From the cell containing the given text, extract its center point as [X, Y] coordinate. 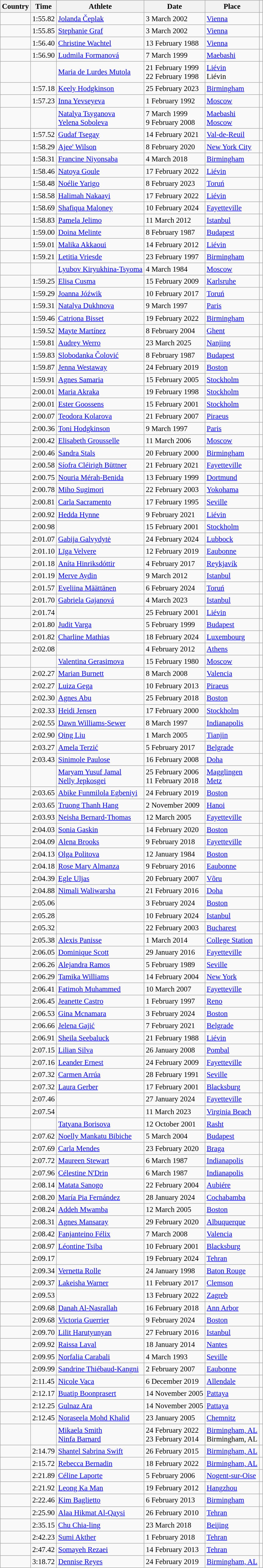
Carla Mendes [100, 1148]
8 February 2023 [174, 184]
Jenna Westaway [100, 367]
21 February 2007 [174, 416]
Natoya Goule [100, 171]
2:04.03 [44, 830]
Albuquerque [232, 1222]
Noelly Mankatu Bibiche [100, 1136]
25 February 2023 [174, 89]
2:01.10 [44, 551]
Leong Ka Man [100, 1488]
Hangzhou [232, 1488]
2:09.70 [44, 1332]
2:14.79 [44, 1451]
3:18.72 [44, 1562]
21 February 2021 [174, 465]
Birmingham, AL Birmingham, AL [232, 1435]
Rasht [232, 1124]
Abike Funmilola Egbeniyi [100, 793]
Jolanda Čeplak [100, 19]
Tamika Williams [100, 977]
2:03.27 [44, 747]
19 February 2012 [174, 1488]
Maebashi [232, 55]
24 February 2024 [174, 539]
Vernetta Rolle [100, 1271]
Lyubov Kiryukhina-Tsyoma [100, 269]
Célestine N'Drin [100, 1173]
2:01.82 [44, 637]
Síofra Cléirigh Büttner [100, 465]
2:02.55 [44, 723]
Natalya Tsyganova Yelena Soboleva [100, 118]
Sonia Gaskin [100, 830]
2:12.25 [44, 1406]
2:21.92 [44, 1488]
Aubiére [232, 1185]
2:00.78 [44, 490]
21 February 1988 [174, 1038]
2:08.97 [44, 1247]
26 February 2015 [174, 1451]
Reykjavík [232, 563]
1 February 1992 [174, 101]
Kim Baglietto [100, 1501]
2:25.90 [44, 1513]
4 March 1993 [174, 1357]
7 February 2021 [174, 1026]
Baton Rouge [232, 1271]
Jeanette Castro [100, 1001]
16 February 2018 [174, 1308]
11 March 2006 [174, 441]
Judit Varga [100, 625]
2:02.30 [44, 698]
8 February 2020 [174, 147]
4 March 1984 [174, 269]
Chemnitz [232, 1418]
2:09.17 [44, 1259]
2:00.07 [44, 416]
2:02.33 [44, 710]
1:57.52 [44, 134]
2:09.95 [44, 1357]
2:00.92 [44, 515]
2:01.57 [44, 588]
18 January 2014 [174, 1344]
2:00.42 [44, 441]
9 March 2012 [174, 576]
Norfalia Carabali [100, 1357]
2:09.34 [44, 1271]
2:05.32 [44, 928]
1:59.01 [44, 245]
Aníta Hinriksdóttir [100, 563]
2:07.72 [44, 1161]
Cochabamba [232, 1197]
Heidi Jensen [100, 710]
Yokohama [232, 490]
Christine Wachtel [100, 43]
21 February 199922 February 1998 [174, 72]
Lakeisha Warner [100, 1283]
5 February 2006 [174, 1476]
Lilian Silva [100, 1050]
2:06.91 [44, 1038]
7 March 1999 [174, 55]
2:04.13 [44, 854]
25 February 2006 11 February 2018 [174, 776]
Catriona Bisset [100, 318]
1:59.21 [44, 257]
2:06.41 [44, 989]
Maureen Stewart [100, 1161]
2:07.16 [44, 1063]
Luxembourg [232, 637]
10 February 2017 [174, 294]
26 January 2008 [174, 1050]
2:11.45 [44, 1381]
Luiza Gega [100, 686]
23 January 2005 [174, 1418]
14 February 2012 [174, 245]
Joanna Jóźwik [100, 294]
Miho Sugimori [100, 490]
2:06.26 [44, 964]
1:59.81 [44, 343]
Nimali Waliwarsha [100, 891]
2:22.46 [44, 1501]
Alexis Panisse [100, 940]
Agnes Samaria [100, 380]
4 February 2017 [174, 563]
2:00.81 [44, 502]
2:02.90 [44, 735]
2:08.20 [44, 1197]
Athens [232, 649]
25 February 2018 [174, 698]
5 February 1999 [174, 625]
20 February 2007 [174, 879]
Maebashi Moscow [232, 118]
2:01.70 [44, 600]
Maria Akraka [100, 392]
2:06.66 [44, 1026]
23 March 2018 [174, 1525]
2:07.62 [44, 1136]
Shantel Sabrina Swift [100, 1451]
Agnes Mansaray [100, 1222]
17 February 2001 [174, 1087]
12 January 1984 [174, 854]
2:00.75 [44, 478]
Country [16, 7]
27 February 2016 [174, 1332]
28 February 1991 [174, 1075]
2:06.45 [44, 1001]
2:47.42 [44, 1549]
2:05.28 [44, 916]
Elisabeth Grousselle [100, 441]
1:56.40 [44, 43]
Carmen Arrúa [100, 1075]
Dortmund [232, 478]
2:12.17 [44, 1394]
Hedda Hynne [100, 515]
Reno [232, 1001]
Keely Hodgkinson [100, 89]
Fanjanteino Félix [100, 1234]
2:06.53 [44, 1013]
Alena Brooks [100, 842]
2:01.74 [44, 612]
Liévin Liévin [232, 72]
12 February 2019 [174, 551]
11 February 2017 [174, 1283]
2:21.89 [44, 1476]
2:06.29 [44, 977]
6 February 2024 [174, 588]
10 March 2007 [174, 989]
1 February 2018 [174, 1537]
Sandra Stals [100, 453]
2:01.80 [44, 625]
6 February 2013 [174, 1501]
Somayeh Rezaei [100, 1549]
Céline Laporte [100, 1476]
Virginia Beach [232, 1112]
2:01.19 [44, 576]
2:07.46 [44, 1099]
Nogent-sur-Oise [232, 1476]
Doina Melinte [100, 232]
Léontine Tsiba [100, 1247]
Braga [232, 1148]
2:15.72 [44, 1464]
Raissa Laval [100, 1344]
2:05.06 [44, 903]
18 February 2024 [174, 637]
1:58.46 [44, 171]
Toni Hodgkinson [100, 429]
24 January 1998 [174, 1271]
29 February 2020 [174, 1222]
2:42.23 [44, 1537]
4 March 2018 [174, 159]
2:00.98 [44, 527]
15 February 2009 [174, 281]
Dennise Reyes [100, 1562]
Chu Chia-ling [100, 1525]
Nantes [232, 1344]
29 January 2016 [174, 952]
5 February 2017 [174, 747]
21 February 2016 [174, 891]
1:59.87 [44, 367]
2:06.05 [44, 952]
19 February 2024 [174, 1259]
8 March 2008 [174, 674]
9 February 2018 [174, 842]
12 October 2001 [174, 1124]
Nanjing [232, 343]
11 March 2012 [174, 220]
Allendale [232, 1381]
1:59.00 [44, 232]
Pamela Jelimo [100, 220]
17 February 2000 [174, 710]
Ludmila Formanová [100, 55]
1:58.69 [44, 208]
Eveliina Määttänen [100, 588]
9 February 2024 [174, 1320]
Noélie Yarigo [100, 184]
Place [232, 7]
5 February 1989 [174, 964]
Rose Mary Almanza [100, 866]
7 March 1999 9 February 2008 [174, 118]
1:58.83 [44, 220]
2:02.08 [44, 649]
Ester Goossens [100, 404]
Merve Aydin [100, 576]
8 March 1997 [174, 723]
19 February 1998 [174, 392]
New York City [232, 147]
Audrey Werro [100, 343]
Zagreb [232, 1295]
Elisa Cusma [100, 281]
Võru [232, 879]
Līga Velvere [100, 551]
Inna Yevseyeva [100, 101]
11 March 2023 [174, 1112]
Egle Uljas [100, 879]
2:09.99 [44, 1369]
Laura Gerber [100, 1087]
Neisha Bernard-Thomas [100, 817]
Lubbock [232, 539]
Addeh Mwamba [100, 1210]
Shafiqua Maloney [100, 208]
14 February 2004 [174, 977]
Rebecca Bernadin [100, 1464]
2:07.54 [44, 1112]
1:57.23 [44, 101]
1:59.91 [44, 380]
2:08.31 [44, 1222]
Ajee' Wilson [100, 147]
Teodora Kolarova [100, 416]
1:58.29 [44, 147]
Amela Terzić [100, 747]
Danah Al-Nasrallah [100, 1308]
20 February 2000 [174, 453]
Sumi Akther [100, 1537]
10 February 2013 [174, 686]
19 February 2022 [174, 318]
15 February 1980 [174, 662]
Halimah Nakaayi [100, 196]
2:09.53 [44, 1295]
27 January 2024 [174, 1099]
2:05.38 [44, 940]
23 February 2020 [174, 1148]
Gulnaz Ara [100, 1406]
Pombal [232, 1050]
Athlete [100, 7]
Stephanie Graf [100, 31]
1:59.25 [44, 281]
2:07.96 [44, 1173]
1 February 1997 [174, 1001]
Maryam Yusuf Jamal Nelly Jepkosgei [100, 776]
1:59.52 [44, 331]
Dawn Williams-Sewer [100, 723]
Tianjin [232, 735]
Olga Politova [100, 854]
Truong Thanh Hang [100, 805]
2:01.07 [44, 539]
1 March 2014 [174, 940]
6 December 2019 [174, 1381]
1:55.85 [44, 31]
Karlsruhe [232, 281]
Gudaf Tsegay [100, 134]
Slobodanka Čolović [100, 355]
23 February 1997 [174, 257]
Alejandra Ramos [100, 964]
1:59.83 [44, 355]
2:07.15 [44, 1050]
1:58.31 [44, 159]
2:03.43 [44, 760]
2:00.46 [44, 453]
2:04.39 [44, 879]
Gabriela Gajanová [100, 600]
2:04.18 [44, 866]
7 March 2008 [174, 1234]
1:58.48 [44, 184]
2:00.58 [44, 465]
2:35.15 [44, 1525]
Marian Burnett [100, 674]
14 February 2021 [174, 134]
16 February 2008 [174, 760]
Dominique Scott [100, 952]
2 February 2007 [174, 1369]
14 February 2020 [174, 830]
2:04.88 [44, 891]
1:59.31 [44, 306]
Valentina Gerasimova [100, 662]
13 February 1988 [174, 43]
22 February 2004 [174, 1185]
Mikaela SmithNinfa Barnard [100, 1435]
Hanoi [232, 805]
Mayte Martínez [100, 331]
28 January 2024 [174, 1197]
Natalya Dukhnova [100, 306]
Noraseela Mohd Khalid [100, 1418]
Maria de Lurdes Mutola [100, 72]
Sandrine Thiébaud-Kangni [100, 1369]
Fatimoh Muhammed [100, 989]
Val-de-Reuil [232, 134]
9 February 2016 [174, 866]
2:08.24 [44, 1210]
5 March 2004 [174, 1136]
4 March 2023 [174, 600]
Jelena Gajić [100, 1026]
2:09.37 [44, 1283]
13 February 2022 [174, 1295]
15 February 2005 [174, 380]
María Pia Fernández [100, 1197]
24 February 202223 February 2014 [174, 1435]
Buatip Boonprasert [100, 1394]
Nouria Mérah-Benida [100, 478]
Tatyana Borisova [100, 1124]
Magglingen Metz [232, 776]
Nicole Vaca [100, 1381]
1:55.82 [44, 19]
Sinimole Paulose [100, 760]
2:12.45 [44, 1418]
Francine Niyonsaba [100, 159]
Gina Mcnamara [100, 1013]
8 February 2004 [174, 331]
Gabija Galvydytė [100, 539]
1:58.58 [44, 196]
23 March 2025 [174, 343]
2 November 2009 [174, 805]
College Station [232, 940]
2:03.93 [44, 817]
Date [174, 7]
24 February 2009 [174, 1063]
Clemson [232, 1283]
Lilit Harutyunyan [100, 1332]
10 February 2001 [174, 1247]
Leander Ernest [100, 1063]
Beijing [232, 1525]
17 February 1995 [174, 502]
9 February 2021 [174, 515]
Carla Sacramento [100, 502]
1:56.90 [44, 55]
2:08.42 [44, 1234]
4 February 2012 [174, 649]
1:59.46 [44, 318]
Agnes Abu [100, 698]
2:07.69 [44, 1148]
2:08.14 [44, 1185]
Charline Mathias [100, 637]
13 February 1999 [174, 478]
Malika Akkaoui [100, 245]
18 February 2022 [174, 1464]
1:59.29 [44, 294]
Qing Liu [100, 735]
1:57.18 [44, 89]
Time [44, 7]
1 March 2005 [174, 735]
2:09.92 [44, 1344]
Alaa Hikmat Al-Qaysi [100, 1513]
25 February 2001 [174, 612]
Victoria Guerrier [100, 1320]
Ann Arbor [232, 1308]
14 February 2013 [174, 1549]
Sheila Seebaluck [100, 1038]
2:01.18 [44, 563]
2:00.36 [44, 429]
Letitia Vriesde [100, 257]
26 February 2010 [174, 1513]
Bucharest [232, 928]
2:04.09 [44, 842]
Matata Sanogo [100, 1185]
New York [232, 977]
Ghent [232, 331]
